Scan for the cell matching the given text and deliver its (X, Y) coordinate at center. 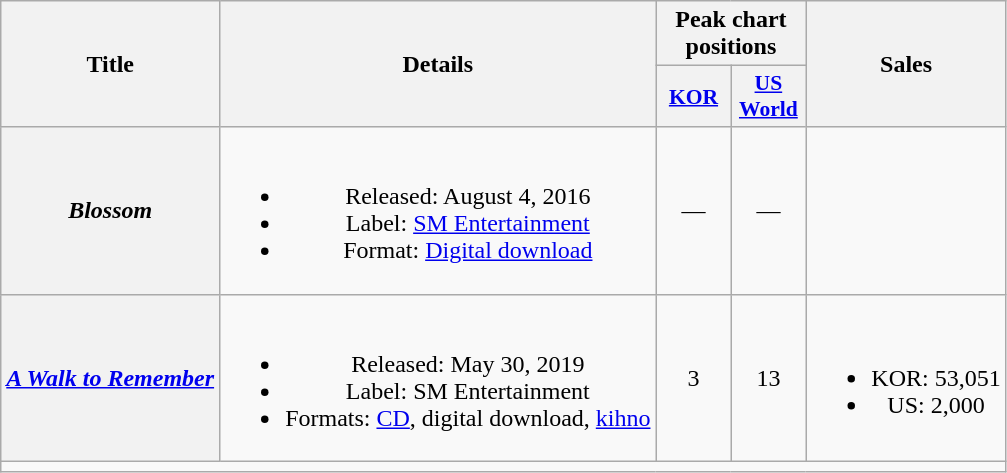
Released: May 30, 2019 Label: SM EntertainmentFormats: CD, digital download, kihno (438, 378)
Title (110, 64)
KOR: 53,051US: 2,000 (906, 378)
Blossom (110, 210)
Sales (906, 64)
Released: August 4, 2016 Label: SM EntertainmentFormat: Digital download (438, 210)
13 (768, 378)
Details (438, 64)
3 (694, 378)
Peak chart positions (731, 34)
KOR (694, 96)
A Walk to Remember (110, 378)
USWorld (768, 96)
